For the text-containing cell, return its midpoint in (x, y) coordinate format. 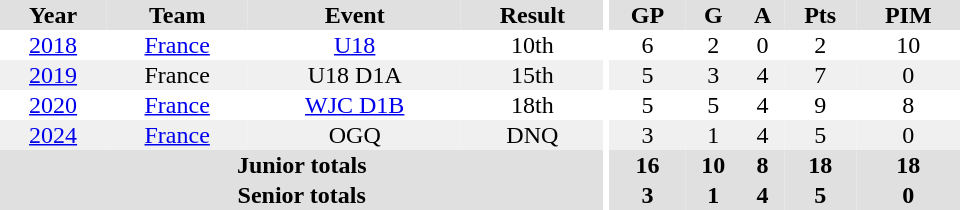
7 (820, 75)
Result (532, 15)
16 (648, 165)
PIM (908, 15)
Junior totals (302, 165)
2020 (53, 105)
2018 (53, 45)
DNQ (532, 135)
GP (648, 15)
U18 (354, 45)
WJC D1B (354, 105)
15th (532, 75)
OGQ (354, 135)
2024 (53, 135)
Pts (820, 15)
Team (177, 15)
10th (532, 45)
Senior totals (302, 195)
9 (820, 105)
A (762, 15)
6 (648, 45)
2019 (53, 75)
U18 D1A (354, 75)
Year (53, 15)
G (713, 15)
Event (354, 15)
18th (532, 105)
